Detect which cell encompasses the target text, then output its [X, Y] center coordinate. 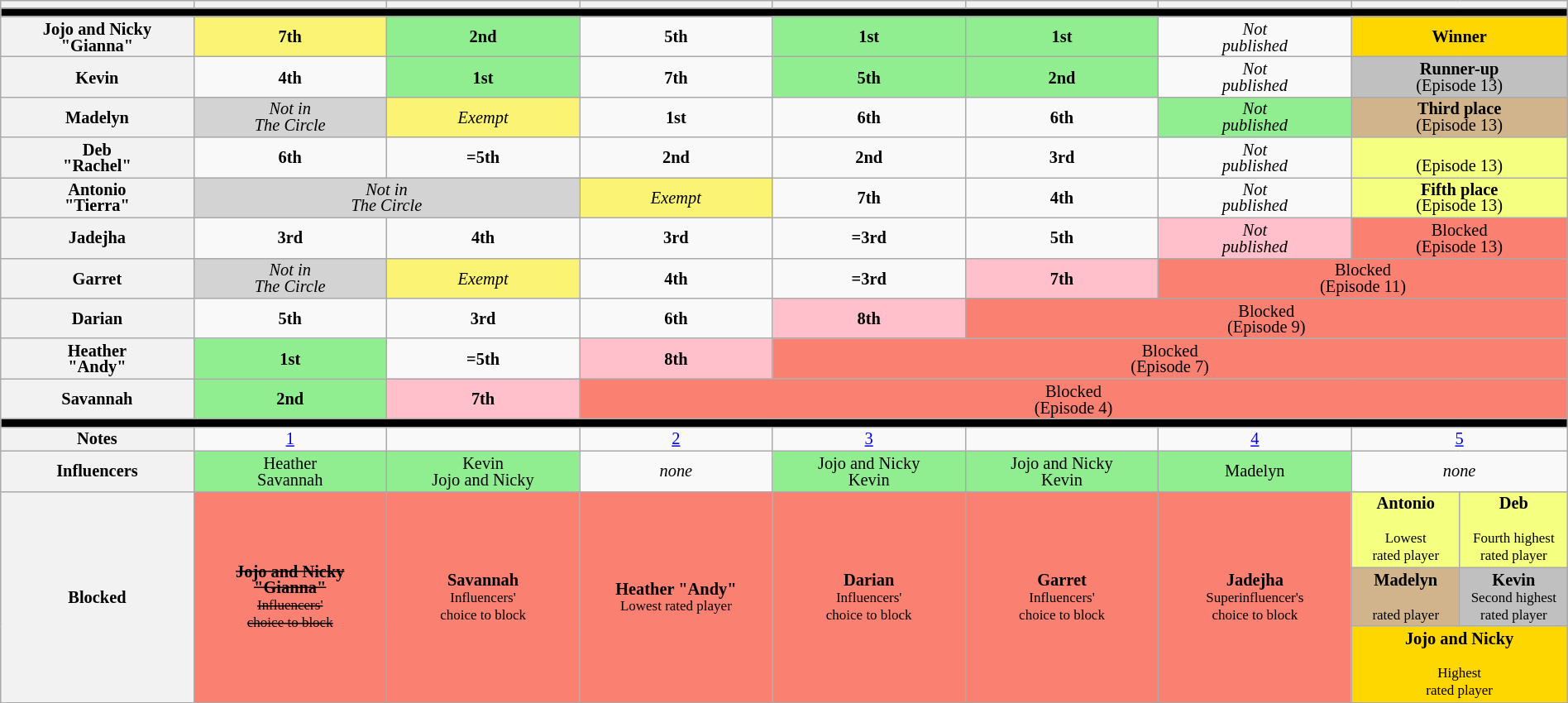
Blocked (Episode 4) [1073, 399]
Heather"Andy" [98, 359]
Jojo and NickyHighestrated player [1459, 664]
5 [1459, 438]
Blocked [98, 597]
3 [868, 438]
4 [1255, 438]
Fifth place(Episode 13) [1459, 197]
GarretInfluencers'choice to block [1062, 597]
DebFourth highestrated player [1513, 529]
Deb"Rachel" [98, 157]
SavannahInfluencers'choice to block [483, 597]
Jadejha [98, 238]
Notes [98, 438]
Influencers [98, 471]
HeatherSavannah [289, 471]
Winner [1459, 36]
2 [676, 438]
Jojo and Nicky"Gianna" [98, 36]
Third place(Episode 13) [1459, 117]
Heather "Andy"Lowest rated player [676, 597]
Jojo and Nicky "Gianna"Influencers'choice to block [289, 597]
Darian [98, 318]
Blocked (Episode 9) [1266, 318]
Jadejha Superinfluencer'schoice to block [1255, 597]
Blocked (Episode 13) [1459, 238]
Antonio"Tierra" [98, 197]
AntonioLowestrated player [1406, 529]
1 [289, 438]
DarianInfluencers'choice to block [868, 597]
Kevin [98, 76]
Savannah [98, 399]
Madelynrated player [1406, 597]
KevinJojo and Nicky [483, 471]
Runner-up(Episode 13) [1459, 76]
KevinSecond highestrated player [1513, 597]
Blocked (Episode 7) [1169, 359]
Blocked (Episode 11) [1363, 278]
Garret [98, 278]
(Episode 13) [1459, 157]
